Return the (X, Y) coordinate for the center point of the cell that contains the specified text.  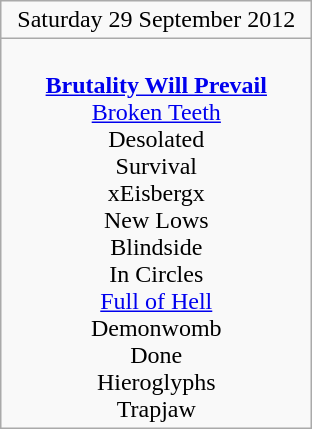
Brutality Will Prevail Broken Teeth Desolated Survival xEisbergx New Lows Blindside In Circles Full of Hell Demonwomb Done Hieroglyphs Trapjaw (156, 234)
Saturday 29 September 2012 (156, 20)
